Determine the [X, Y] coordinate at the center of the cell enclosing the given text.  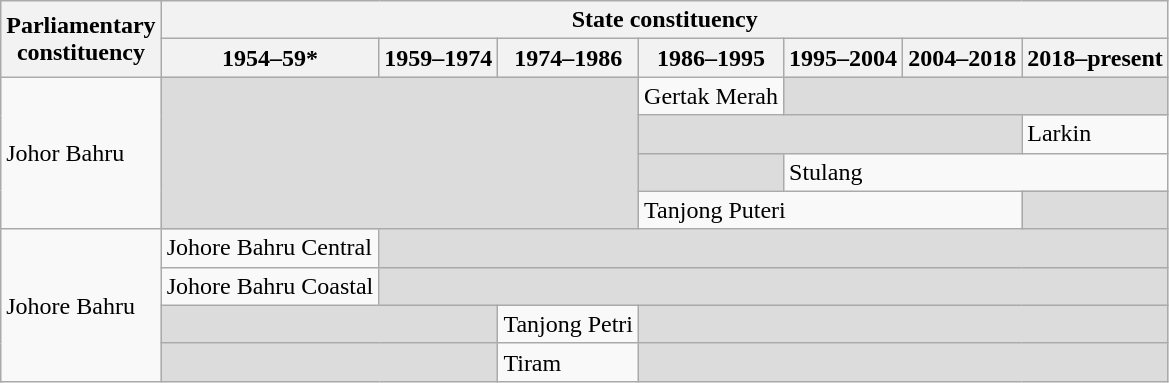
Johore Bahru [81, 305]
1959–1974 [438, 58]
2018–present [1096, 58]
2004–2018 [962, 58]
1986–1995 [712, 58]
Gertak Merah [712, 96]
Larkin [1096, 134]
Johore Bahru Central [270, 248]
Tanjong Puteri [830, 210]
1995–2004 [844, 58]
Tiram [568, 362]
1974–1986 [568, 58]
Johor Bahru [81, 153]
State constituency [664, 20]
Tanjong Petri [568, 324]
1954–59* [270, 58]
Johore Bahru Coastal [270, 286]
Parliamentaryconstituency [81, 39]
Stulang [976, 172]
